Locate the cell with the specified text and output its [x, y] center coordinate. 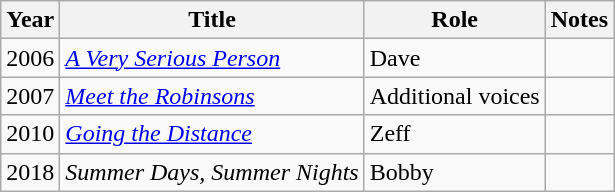
Bobby [454, 172]
Additional voices [454, 96]
A Very Serious Person [212, 58]
2007 [30, 96]
Year [30, 20]
Title [212, 20]
2018 [30, 172]
2010 [30, 134]
Notes [579, 20]
Dave [454, 58]
Role [454, 20]
2006 [30, 58]
Going the Distance [212, 134]
Meet the Robinsons [212, 96]
Summer Days, Summer Nights [212, 172]
Zeff [454, 134]
